Scan for the cell matching the given text and deliver its [x, y] coordinate at center. 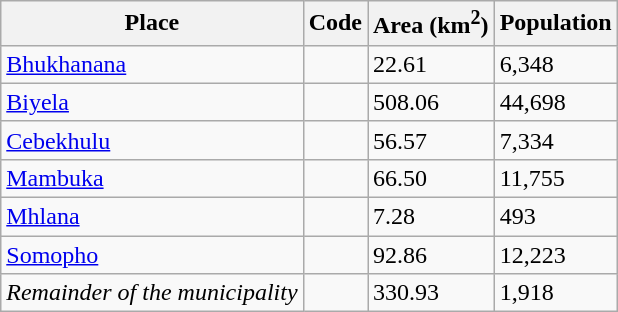
493 [556, 217]
508.06 [432, 102]
56.57 [432, 140]
7.28 [432, 217]
330.93 [432, 293]
Area (km2) [432, 24]
22.61 [432, 64]
Mhlana [152, 217]
92.86 [432, 255]
44,698 [556, 102]
12,223 [556, 255]
7,334 [556, 140]
Somopho [152, 255]
1,918 [556, 293]
11,755 [556, 178]
Remainder of the municipality [152, 293]
66.50 [432, 178]
Population [556, 24]
6,348 [556, 64]
Bhukhanana [152, 64]
Cebekhulu [152, 140]
Mambuka [152, 178]
Code [335, 24]
Biyela [152, 102]
Place [152, 24]
